Extract the [x, y] coordinate from the center of the cell holding the provided text.  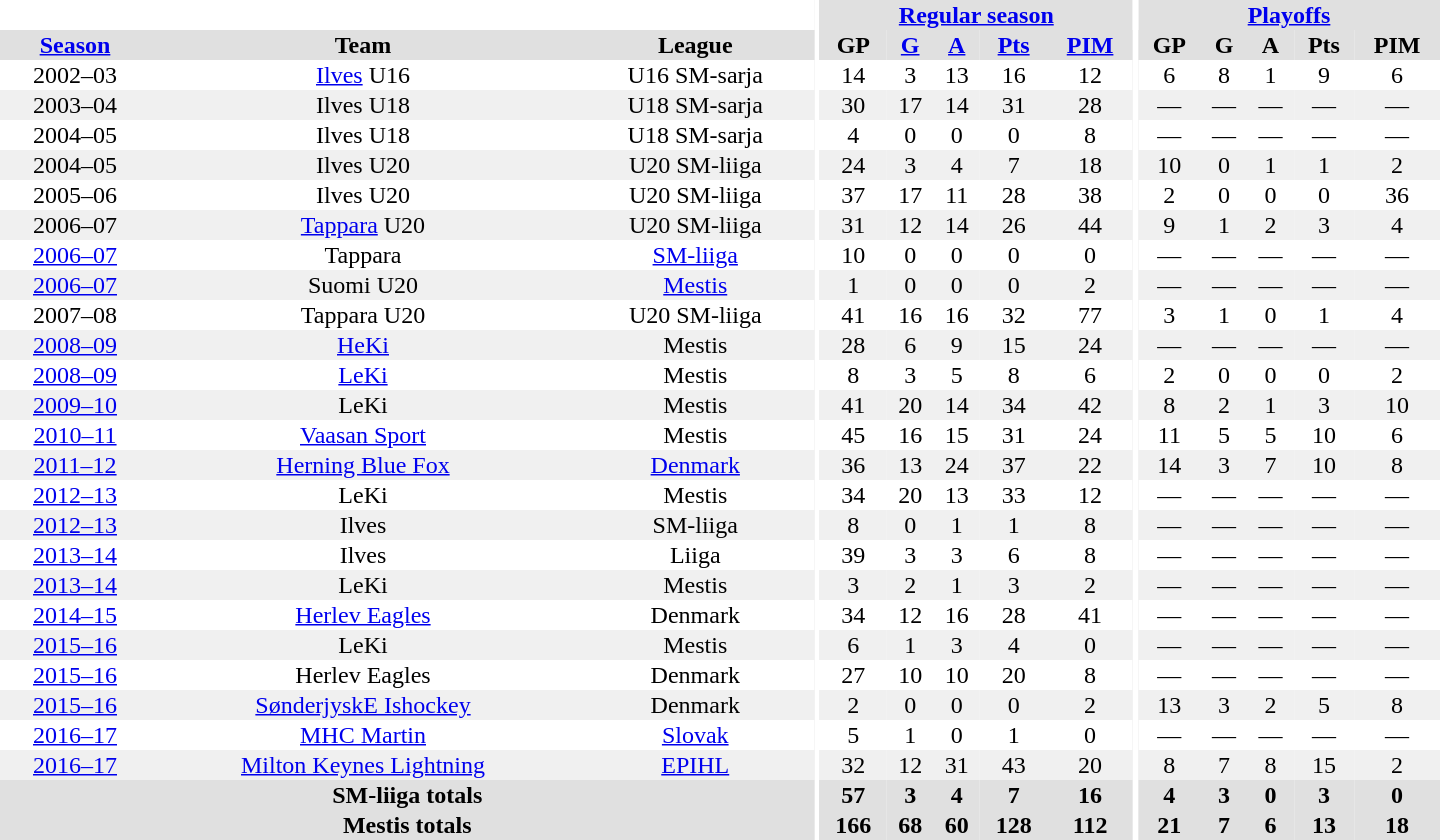
HeKi [363, 345]
Suomi U20 [363, 285]
Playoffs [1289, 15]
22 [1090, 465]
U16 SM-sarja [696, 75]
44 [1090, 225]
2009–10 [75, 405]
2014–15 [75, 615]
Milton Keynes Lightning [363, 765]
112 [1090, 825]
Season [75, 45]
38 [1090, 195]
42 [1090, 405]
166 [854, 825]
2007–08 [75, 315]
League [696, 45]
2005–06 [75, 195]
Team [363, 45]
Mestis totals [408, 825]
27 [854, 675]
39 [854, 555]
EPIHL [696, 765]
Vaasan Sport [363, 435]
45 [854, 435]
30 [854, 105]
2002–03 [75, 75]
2010–11 [75, 435]
43 [1014, 765]
Ilves U16 [363, 75]
SM-liiga totals [408, 795]
Slovak [696, 735]
21 [1170, 825]
SønderjyskE Ishockey [363, 705]
Regular season [976, 15]
33 [1014, 495]
2011–12 [75, 465]
Liiga [696, 555]
Herning Blue Fox [363, 465]
77 [1090, 315]
57 [854, 795]
2003–04 [75, 105]
Tappara [363, 255]
128 [1014, 825]
68 [910, 825]
MHC Martin [363, 735]
60 [956, 825]
26 [1014, 225]
